Find where the given text appears and provide that cell's center as (X, Y) coordinate. 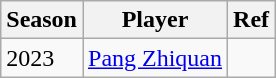
Pang Zhiquan (154, 58)
Player (154, 20)
Season (42, 20)
Ref (252, 20)
2023 (42, 58)
